Detect which cell encompasses the target text, then output its (X, Y) center coordinate. 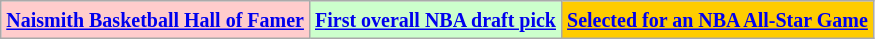
Selected for an NBA All-Star Game (718, 20)
First overall NBA draft pick (435, 20)
Naismith Basketball Hall of Famer (156, 20)
